Identify which cell holds the provided text, then report its (X, Y) central coordinate. 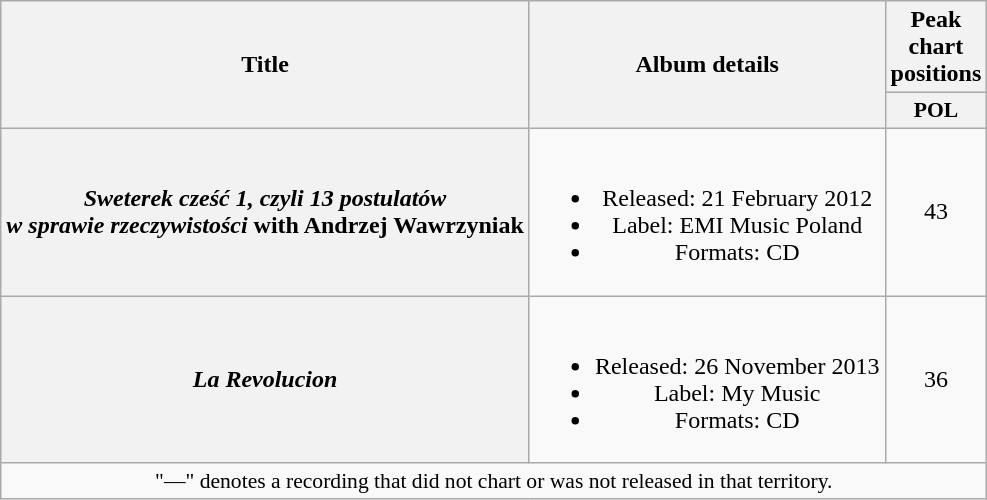
"—" denotes a recording that did not chart or was not released in that territory. (494, 481)
Released: 21 February 2012Label: EMI Music PolandFormats: CD (707, 212)
Album details (707, 65)
Peak chart positions (936, 47)
Released: 26 November 2013Label: My MusicFormats: CD (707, 380)
36 (936, 380)
La Revolucion (266, 380)
43 (936, 212)
POL (936, 111)
Sweterek cześć 1, czyli 13 postulatóww sprawie rzeczywistości with Andrzej Wawrzyniak (266, 212)
Title (266, 65)
